Pinpoint the cell where the given text exists, returning its [x, y] midpoint coordinate. 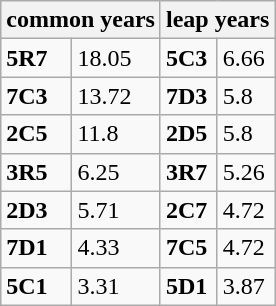
18.05 [116, 58]
2C5 [36, 134]
7C5 [188, 248]
11.8 [116, 134]
7D1 [36, 248]
2D3 [36, 210]
6.66 [246, 58]
5C1 [36, 286]
common years [81, 20]
3R7 [188, 172]
13.72 [116, 96]
6.25 [116, 172]
leap years [217, 20]
3.31 [116, 286]
7D3 [188, 96]
2D5 [188, 134]
5D1 [188, 286]
3R5 [36, 172]
5.71 [116, 210]
5.26 [246, 172]
7C3 [36, 96]
4.33 [116, 248]
2C7 [188, 210]
5R7 [36, 58]
3.87 [246, 286]
5C3 [188, 58]
